Identify which cell holds the provided text, then report its (x, y) central coordinate. 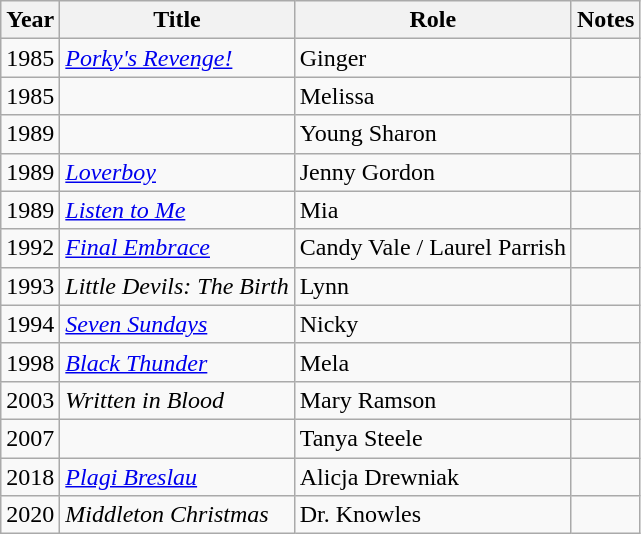
Lynn (432, 286)
1992 (30, 248)
Role (432, 20)
Dr. Knowles (432, 515)
Mia (432, 210)
2018 (30, 477)
Alicja Drewniak (432, 477)
Listen to Me (177, 210)
Seven Sundays (177, 324)
Mary Ramson (432, 400)
1993 (30, 286)
Mela (432, 362)
2007 (30, 438)
Melissa (432, 96)
Candy Vale / Laurel Parrish (432, 248)
Ginger (432, 58)
Black Thunder (177, 362)
Written in Blood (177, 400)
Porky's Revenge! (177, 58)
2020 (30, 515)
2003 (30, 400)
Loverboy (177, 172)
Notes (605, 20)
Middleton Christmas (177, 515)
Tanya Steele (432, 438)
Young Sharon (432, 134)
Title (177, 20)
Year (30, 20)
1998 (30, 362)
Plagi Breslau (177, 477)
Final Embrace (177, 248)
Little Devils: The Birth (177, 286)
1994 (30, 324)
Jenny Gordon (432, 172)
Nicky (432, 324)
